Search for the cell housing the specified text and yield its (x, y) center coordinate. 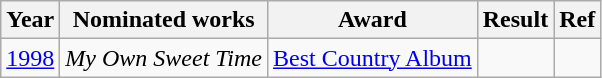
1998 (30, 58)
My Own Sweet Time (164, 58)
Best Country Album (373, 58)
Nominated works (164, 20)
Award (373, 20)
Year (30, 20)
Result (515, 20)
Ref (578, 20)
